Output the [X, Y] coordinate of the center of the cell containing the given text.  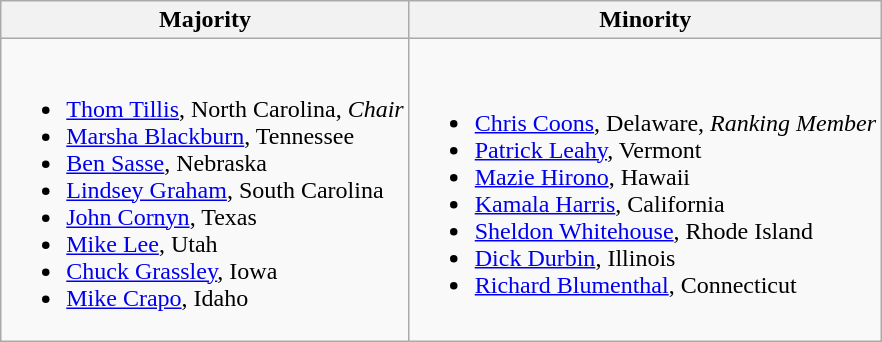
Minority [645, 20]
Majority [205, 20]
